Capture the cell that displays the provided text and extract its [X, Y] central coordinate. 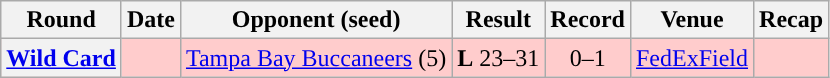
Opponent (seed) [316, 20]
Record [588, 20]
Result [498, 20]
L 23–31 [498, 58]
Tampa Bay Buccaneers (5) [316, 58]
Recap [792, 20]
Round [62, 20]
Date [150, 20]
Venue [692, 20]
Wild Card [62, 58]
FedExField [692, 58]
0–1 [588, 58]
